Locate the cell with the specified text and output its (X, Y) center coordinate. 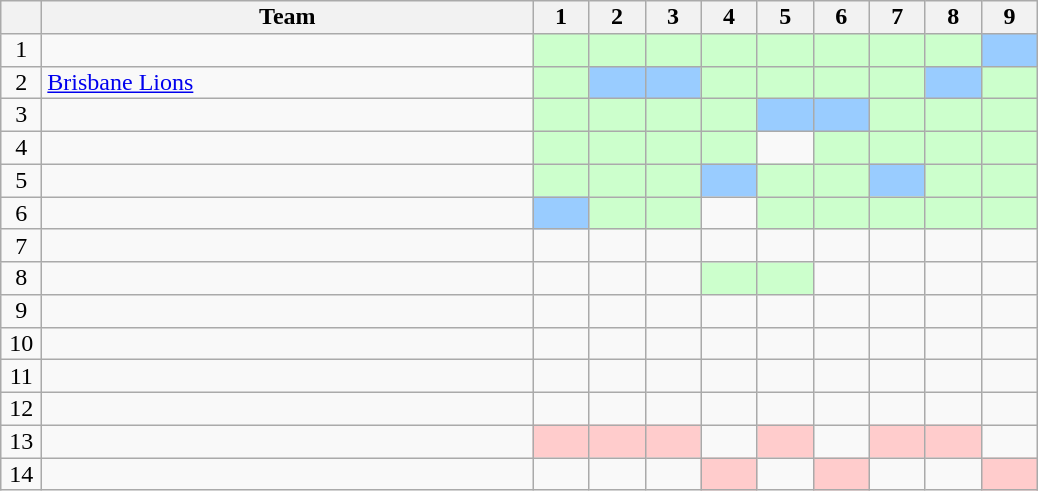
14 (22, 474)
Brisbane Lions (288, 82)
12 (22, 410)
11 (22, 376)
10 (22, 344)
13 (22, 442)
Team (288, 18)
